Extract the (x, y) coordinate from the center of the cell holding the provided text.  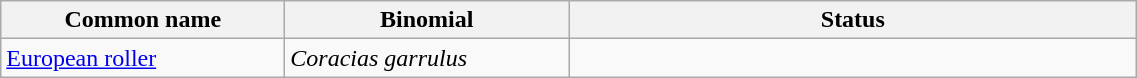
Common name (143, 20)
Status (853, 20)
Coracias garrulus (427, 58)
European roller (143, 58)
Binomial (427, 20)
